Identify which cell holds the provided text, then report its [X, Y] central coordinate. 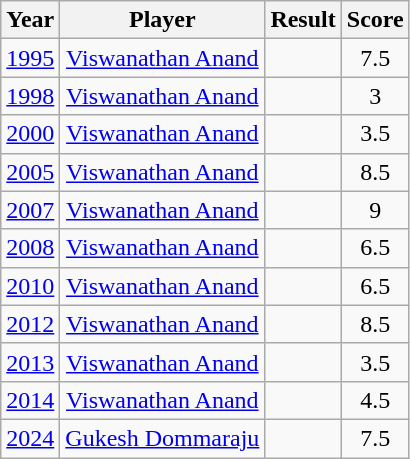
1995 [30, 58]
2005 [30, 172]
Player [162, 20]
Result [303, 20]
2024 [30, 438]
Score [375, 20]
2010 [30, 286]
Year [30, 20]
2007 [30, 210]
2000 [30, 134]
Gukesh Dommaraju [162, 438]
4.5 [375, 400]
2013 [30, 362]
2014 [30, 400]
9 [375, 210]
3 [375, 96]
1998 [30, 96]
2012 [30, 324]
2008 [30, 248]
